Capture the cell that displays the provided text and extract its [x, y] central coordinate. 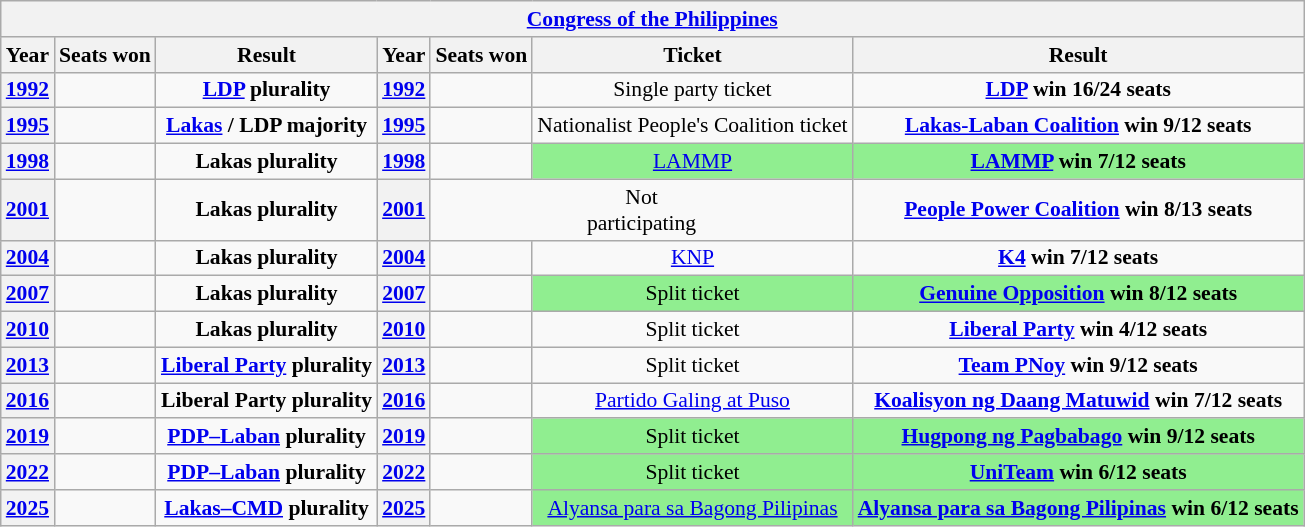
Single party ticket [692, 90]
LAMMP win 7/12 seats [1078, 162]
Lakas–CMD plurality [266, 508]
K4 win 7/12 seats [1078, 258]
Liberal Party win 4/12 seats [1078, 330]
Hugpong ng Pagbabago win 9/12 seats [1078, 437]
Alyansa para sa Bagong Pilipinas win 6/12 seats [1078, 508]
People Power Coalition win 8/13 seats [1078, 210]
Genuine Opposition win 8/12 seats [1078, 294]
Alyansa para sa Bagong Pilipinas [692, 508]
LAMMP [692, 162]
LDP win 16/24 seats [1078, 90]
LDP plurality [266, 90]
Koalisyon ng Daang Matuwid win 7/12 seats [1078, 401]
Partido Galing at Puso [692, 401]
Congress of the Philippines [652, 19]
KNP [692, 258]
Ticket [692, 55]
Notparticipating [641, 210]
Nationalist People's Coalition ticket [692, 126]
UniTeam win 6/12 seats [1078, 472]
Team PNoy win 9/12 seats [1078, 365]
Lakas-Laban Coalition win 9/12 seats [1078, 126]
Lakas / LDP majority [266, 126]
